Return the (X, Y) coordinate for the center point of the cell that contains the specified text.  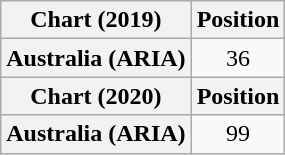
Chart (2019) (96, 20)
36 (238, 58)
Chart (2020) (96, 96)
99 (238, 134)
